Identify which cell holds the provided text, then report its [X, Y] central coordinate. 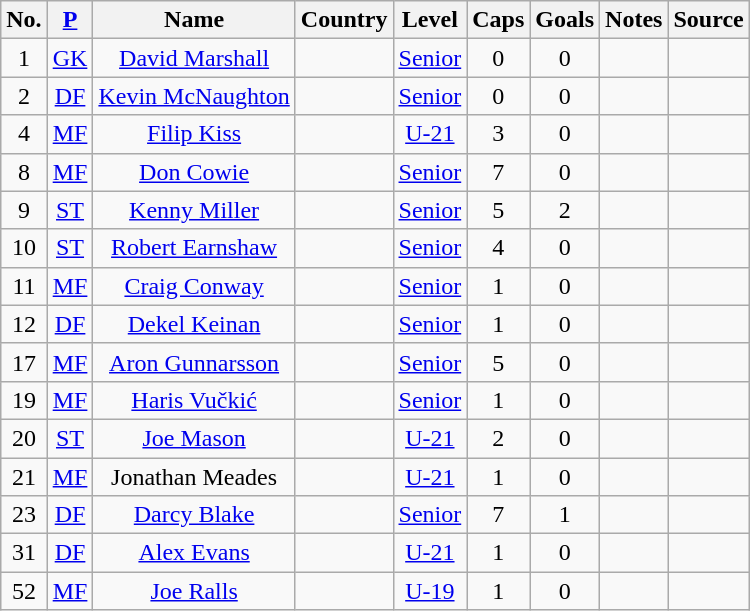
23 [24, 515]
No. [24, 20]
11 [24, 286]
31 [24, 553]
Don Cowie [194, 172]
Haris Vučkić [194, 400]
U-19 [430, 591]
Source [708, 20]
Joe Mason [194, 438]
10 [24, 248]
19 [24, 400]
Dekel Keinan [194, 324]
P [70, 20]
20 [24, 438]
17 [24, 362]
Name [194, 20]
Kevin McNaughton [194, 96]
GK [70, 58]
Country [344, 20]
Jonathan Meades [194, 477]
9 [24, 210]
Robert Earnshaw [194, 248]
8 [24, 172]
Joe Ralls [194, 591]
Craig Conway [194, 286]
Alex Evans [194, 553]
52 [24, 591]
Aron Gunnarsson [194, 362]
Darcy Blake [194, 515]
David Marshall [194, 58]
12 [24, 324]
Notes [634, 20]
Kenny Miller [194, 210]
Filip Kiss [194, 134]
Goals [565, 20]
21 [24, 477]
3 [498, 134]
Caps [498, 20]
Level [430, 20]
